From the cell containing the given text, extract its center point as [X, Y] coordinate. 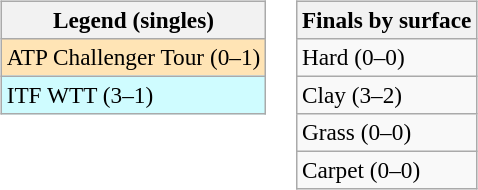
Hard (0–0) [387, 57]
ATP Challenger Tour (0–1) [133, 57]
ITF WTT (3–1) [133, 95]
Legend (singles) [133, 20]
Grass (0–0) [387, 133]
Finals by surface [387, 20]
Clay (3–2) [387, 95]
Carpet (0–0) [387, 171]
